Provide the (x, y) coordinate of the cell's center where the given text is located.  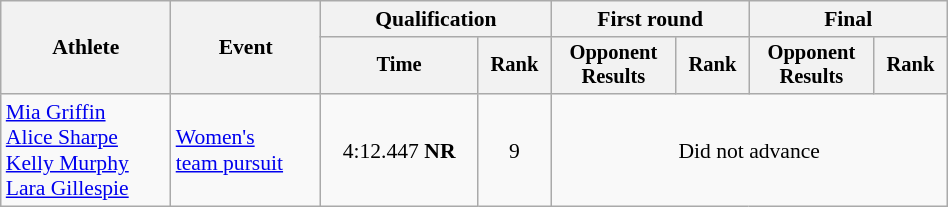
First round (650, 19)
Qualification (436, 19)
Did not advance (749, 150)
Event (246, 48)
Final (848, 19)
Athlete (86, 48)
Women'steam pursuit (246, 150)
Mia GriffinAlice SharpeKelly MurphyLara Gillespie (86, 150)
Time (400, 66)
9 (515, 150)
4:12.447 NR (400, 150)
